Find where the given text appears and provide that cell's center as [X, Y] coordinate. 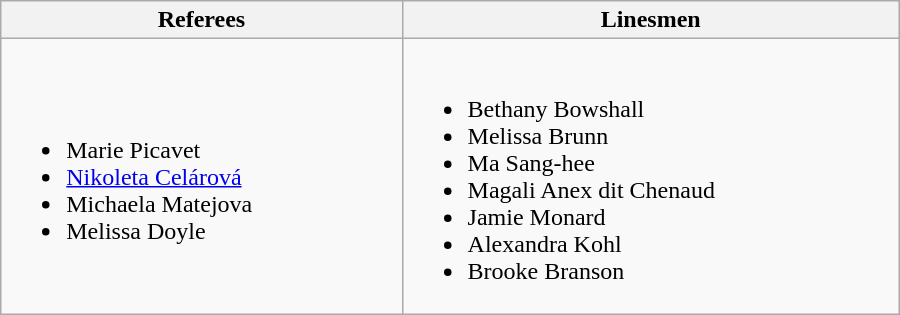
Bethany Bowshall Melissa Brunn Ma Sang-hee Magali Anex dit Chenaud Jamie Monard Alexandra Kohl Brooke Branson [650, 176]
Linesmen [650, 20]
Referees [202, 20]
Marie Picavet Nikoleta Celárová Michaela Matejova Melissa Doyle [202, 176]
